Extract the [x, y] coordinate from the center of the cell holding the provided text.  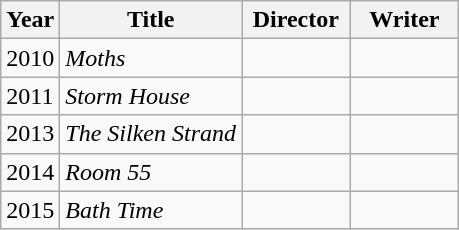
2011 [30, 96]
Year [30, 20]
Storm House [151, 96]
2015 [30, 210]
2013 [30, 134]
Title [151, 20]
Director [296, 20]
Bath Time [151, 210]
The Silken Strand [151, 134]
Writer [404, 20]
Moths [151, 58]
Room 55 [151, 172]
2010 [30, 58]
2014 [30, 172]
